Provide the [x, y] coordinate of the cell's center where the given text is located.  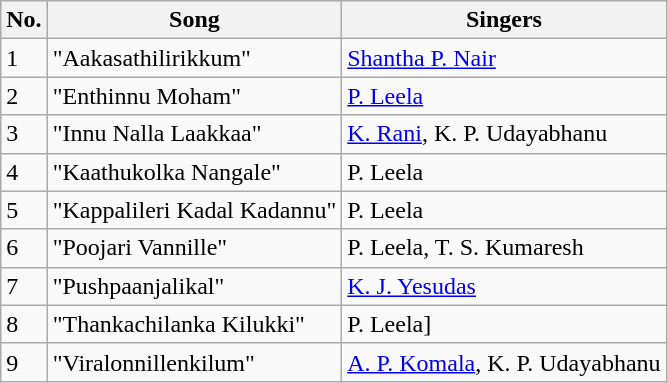
"Pushpaanjalikal" [194, 286]
Singers [504, 20]
A. P. Komala, K. P. Udayabhanu [504, 362]
7 [24, 286]
Song [194, 20]
"Innu Nalla Laakkaa" [194, 134]
Shantha P. Nair [504, 58]
3 [24, 134]
4 [24, 172]
1 [24, 58]
2 [24, 96]
8 [24, 324]
No. [24, 20]
"Kaathukolka Nangale" [194, 172]
"Kappalileri Kadal Kadannu" [194, 210]
9 [24, 362]
"Enthinnu Moham" [194, 96]
6 [24, 248]
"Viralonnillenkilum" [194, 362]
P. Leela, T. S. Kumaresh [504, 248]
"Poojari Vannille" [194, 248]
K. J. Yesudas [504, 286]
"Aakasathilirikkum" [194, 58]
"Thankachilanka Kilukki" [194, 324]
5 [24, 210]
P. Leela] [504, 324]
K. Rani, K. P. Udayabhanu [504, 134]
